Detect which cell encompasses the target text, then output its [x, y] center coordinate. 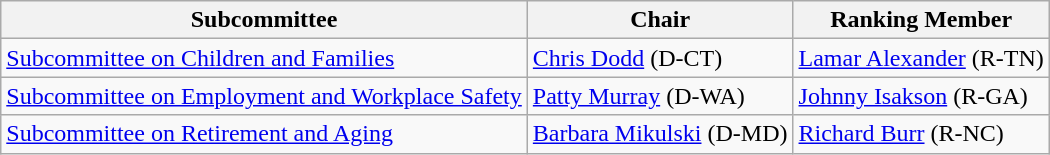
Subcommittee on Children and Families [264, 58]
Johnny Isakson (R-GA) [921, 96]
Barbara Mikulski (D-MD) [660, 134]
Patty Murray (D-WA) [660, 96]
Subcommittee on Retirement and Aging [264, 134]
Chris Dodd (D-CT) [660, 58]
Lamar Alexander (R-TN) [921, 58]
Richard Burr (R-NC) [921, 134]
Subcommittee [264, 20]
Ranking Member [921, 20]
Chair [660, 20]
Subcommittee on Employment and Workplace Safety [264, 96]
